Extract the (x, y) coordinate from the center of the cell holding the provided text.  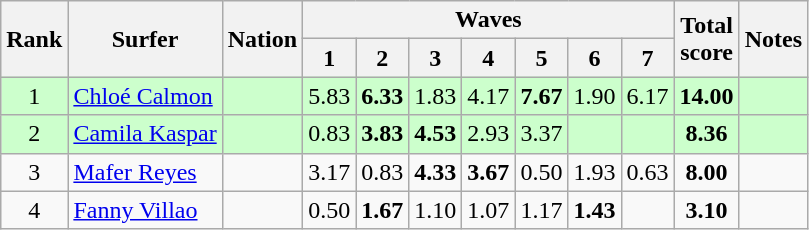
0.63 (648, 172)
6.17 (648, 96)
4.33 (436, 172)
14.00 (706, 96)
Fanny Villao (145, 210)
1.17 (542, 210)
1.43 (594, 210)
5 (542, 58)
3.17 (330, 172)
8.36 (706, 134)
Chloé Calmon (145, 96)
1.67 (382, 210)
Rank (34, 39)
6.33 (382, 96)
4.17 (488, 96)
Notes (773, 39)
Totalscore (706, 39)
Nation (262, 39)
7.67 (542, 96)
4.53 (436, 134)
1.93 (594, 172)
3.67 (488, 172)
1.07 (488, 210)
2.93 (488, 134)
3.10 (706, 210)
Surfer (145, 39)
1.10 (436, 210)
3.83 (382, 134)
Waves (488, 20)
8.00 (706, 172)
3.37 (542, 134)
Camila Kaspar (145, 134)
6 (594, 58)
Mafer Reyes (145, 172)
7 (648, 58)
5.83 (330, 96)
1.83 (436, 96)
1.90 (594, 96)
